Extract the [X, Y] coordinate from the center of the cell holding the provided text.  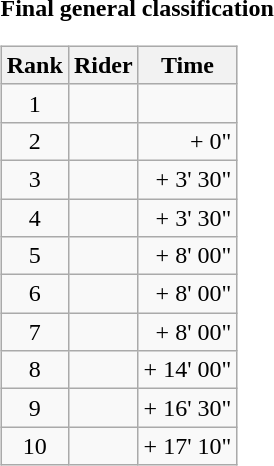
2 [34, 141]
+ 0" [188, 141]
9 [34, 408]
4 [34, 217]
Rank [34, 65]
8 [34, 370]
3 [34, 179]
6 [34, 294]
5 [34, 256]
+ 16' 30" [188, 408]
Time [188, 65]
+ 14' 00" [188, 370]
+ 17' 10" [188, 446]
10 [34, 446]
Rider [103, 65]
7 [34, 332]
1 [34, 103]
